Search for the cell housing the specified text and yield its [X, Y] center coordinate. 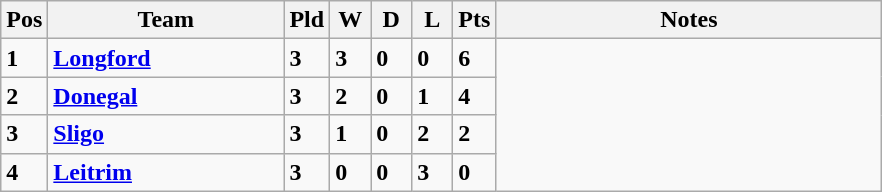
Pts [474, 20]
Sligo [166, 134]
Donegal [166, 96]
Longford [166, 58]
L [432, 20]
Team [166, 20]
Leitrim [166, 172]
Pld [307, 20]
Notes [689, 20]
Pos [24, 20]
D [392, 20]
6 [474, 58]
W [350, 20]
